Find where the given text appears and provide that cell's center as [X, Y] coordinate. 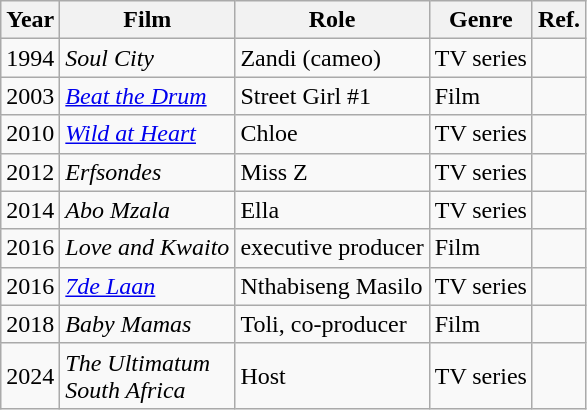
Erfsondes [148, 172]
Genre [480, 20]
2003 [30, 96]
2010 [30, 134]
2024 [30, 376]
Role [332, 20]
2018 [30, 324]
7de Laan [148, 286]
Toli, co-producer [332, 324]
Nthabiseng Masilo [332, 286]
Chloe [332, 134]
The UltimatumSouth Africa [148, 376]
Host [332, 376]
1994 [30, 58]
Love and Kwaito [148, 248]
Year [30, 20]
Zandi (cameo) [332, 58]
Miss Z [332, 172]
2014 [30, 210]
Ref. [558, 20]
Ella [332, 210]
Baby Mamas [148, 324]
2012 [30, 172]
Abo Mzala [148, 210]
Street Girl #1 [332, 96]
Wild at Heart [148, 134]
executive producer [332, 248]
Beat the Drum [148, 96]
Soul City [148, 58]
